Capture the cell that displays the provided text and extract its [x, y] central coordinate. 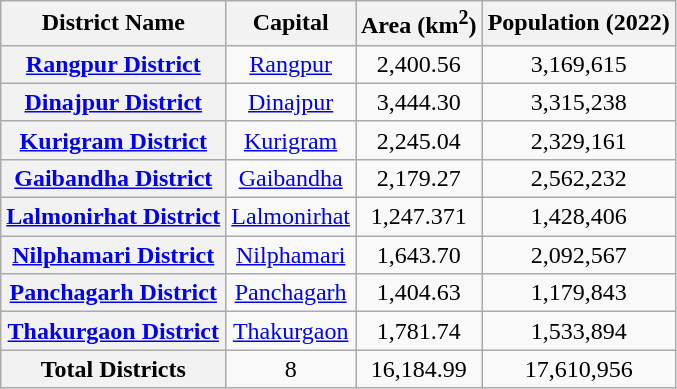
2,400.56 [420, 64]
17,610,956 [578, 369]
Lalmonirhat [291, 217]
Total Districts [114, 369]
Lalmonirhat District [114, 217]
3,444.30 [420, 102]
Thakurgaon [291, 331]
Rangpur [291, 64]
Area (km2) [420, 24]
Panchagarh [291, 293]
1,428,406 [578, 217]
1,179,843 [578, 293]
1,533,894 [578, 331]
2,245.04 [420, 140]
1,781.74 [420, 331]
Nilphamari [291, 255]
3,169,615 [578, 64]
1,643.70 [420, 255]
16,184.99 [420, 369]
Nilphamari District [114, 255]
Gaibandha District [114, 178]
1,404.63 [420, 293]
2,329,161 [578, 140]
Population (2022) [578, 24]
Thakurgaon District [114, 331]
Gaibandha [291, 178]
2,562,232 [578, 178]
2,179.27 [420, 178]
Panchagarh District [114, 293]
Dinajpur [291, 102]
Rangpur District [114, 64]
Kurigram [291, 140]
8 [291, 369]
1,247.371 [420, 217]
2,092,567 [578, 255]
Capital [291, 24]
District Name [114, 24]
Kurigram District [114, 140]
3,315,238 [578, 102]
Dinajpur District [114, 102]
